For the text-containing cell, return its midpoint in [X, Y] coordinate format. 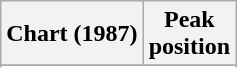
Chart (1987) [72, 34]
Peakposition [189, 34]
